Detect which cell encompasses the target text, then output its (x, y) center coordinate. 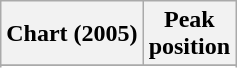
Chart (2005) (72, 34)
Peak position (189, 34)
